For the text-containing cell, return its midpoint in [x, y] coordinate format. 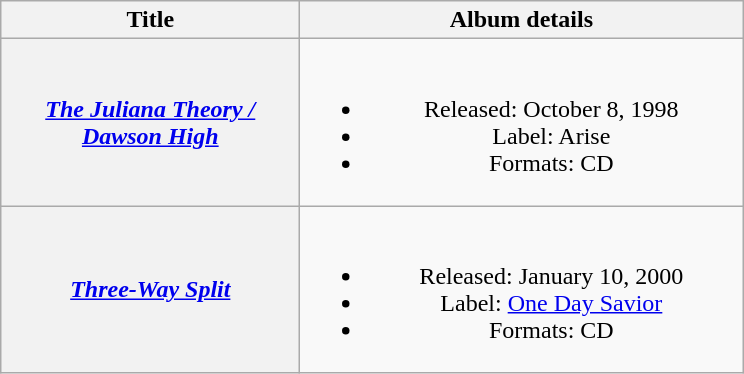
Album details [522, 20]
Three-Way Split [150, 290]
Released: October 8, 1998 Label: AriseFormats: CD [522, 122]
Released: January 10, 2000 Label: One Day SaviorFormats: CD [522, 290]
The Juliana Theory / Dawson High [150, 122]
Title [150, 20]
